Scan for the cell matching the given text and deliver its [x, y] coordinate at center. 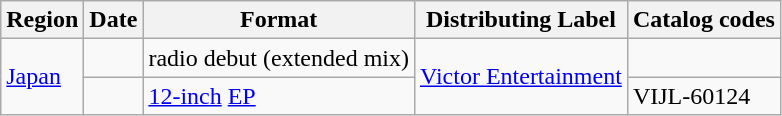
Victor Entertainment [520, 77]
VIJL-60124 [704, 96]
Region [42, 20]
Catalog codes [704, 20]
12-inch EP [279, 96]
Format [279, 20]
radio debut (extended mix) [279, 58]
Japan [42, 77]
Date [114, 20]
Distributing Label [520, 20]
